Search for the cell housing the specified text and yield its [X, Y] center coordinate. 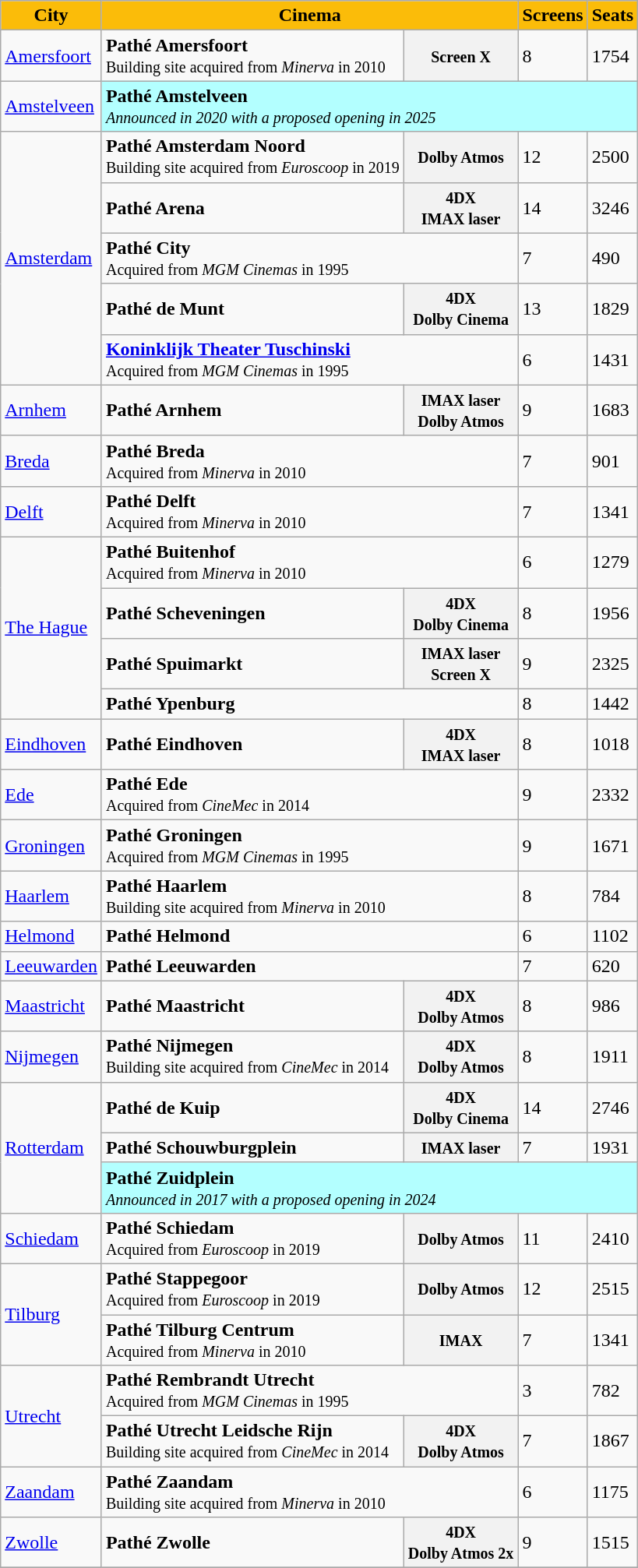
Pathé StappegoorAcquired from Euroscoop in 2019 [252, 1288]
Nijmegen [51, 1056]
Pathé Zwolle [252, 1542]
Delft [51, 511]
Pathé BuitenhofAcquired from Minerva in 2010 [309, 562]
Pathé Utrecht Leidsche RijnBuilding site acquired from CineMec in 2014 [252, 1441]
Pathé de Munt [252, 308]
Pathé HaarlemBuilding site acquired from Minerva in 2010 [309, 896]
4DXDolby Atmos 2x [461, 1542]
Amstelveen [51, 106]
IMAX [461, 1340]
782 [612, 1391]
Zaandam [51, 1492]
2515 [612, 1288]
Leeuwarden [51, 966]
Pathé Schouwburgplein [252, 1147]
3246 [612, 207]
Cinema [309, 16]
Pathé GroningenAcquired from MGM Cinemas in 1995 [309, 846]
IMAX laserDolby Atmos [461, 410]
Seats [612, 16]
Pathé SchiedamAcquired from Euroscoop in 2019 [252, 1239]
Pathé de Kuip [252, 1108]
490 [612, 259]
1911 [612, 1056]
Arnhem [51, 410]
Pathé Eindhoven [252, 745]
IMAX laserScreen X [461, 664]
1515 [612, 1542]
The Hague [51, 628]
13 [553, 308]
Screens [553, 16]
Maastricht [51, 1006]
1829 [612, 308]
Pathé Arnhem [252, 410]
Rotterdam [51, 1147]
Pathé CityAcquired from MGM Cinemas in 1995 [309, 259]
Pathé Arena [252, 207]
1102 [612, 936]
1431 [612, 360]
Pathé BredaAcquired from Minerva in 2010 [309, 461]
Groningen [51, 846]
Pathé Leeuwarden [309, 966]
2332 [612, 795]
Utrecht [51, 1416]
Pathé NijmegenBuilding site acquired from CineMec in 2014 [252, 1056]
Amsterdam [51, 259]
1279 [612, 562]
Haarlem [51, 896]
901 [612, 461]
Pathé Rembrandt UtrechtAcquired from MGM Cinemas in 1995 [309, 1391]
Zwolle [51, 1542]
Pathé Tilburg CentrumAcquired from Minerva in 2010 [252, 1340]
2500 [612, 157]
1018 [612, 745]
Pathé AmstelveenAnnounced in 2020 with a proposed opening in 2025 [369, 106]
City [51, 16]
Ede [51, 795]
Pathé EdeAcquired from CineMec in 2014 [309, 795]
Pathé DelftAcquired from Minerva in 2010 [309, 511]
Pathé Helmond [309, 936]
Breda [51, 461]
1683 [612, 410]
Amersfoort [51, 56]
Eindhoven [51, 745]
2746 [612, 1108]
1442 [612, 704]
Pathé Amsterdam NoordBuilding site acquired from Euroscoop in 2019 [252, 157]
1175 [612, 1492]
Pathé ZaandamBuilding site acquired from Minerva in 2010 [309, 1492]
Pathé Scheveningen [252, 612]
2410 [612, 1239]
Schiedam [51, 1239]
11 [553, 1239]
Helmond [51, 936]
Pathé Spuimarkt [252, 664]
784 [612, 896]
Pathé Maastricht [252, 1006]
1671 [612, 846]
Screen X [461, 56]
Pathé ZuidpleinAnnounced in 2017 with a proposed opening in 2024 [369, 1187]
IMAX laser [461, 1147]
1754 [612, 56]
Pathé AmersfoortBuilding site acquired from Minerva in 2010 [252, 56]
1867 [612, 1441]
620 [612, 966]
Koninklijk Theater TuschinskiAcquired from MGM Cinemas in 1995 [309, 360]
Tilburg [51, 1314]
Pathé Ypenburg [309, 704]
3 [553, 1391]
2325 [612, 664]
986 [612, 1006]
1931 [612, 1147]
1956 [612, 612]
